Pinpoint the cell where the given text exists, returning its (X, Y) midpoint coordinate. 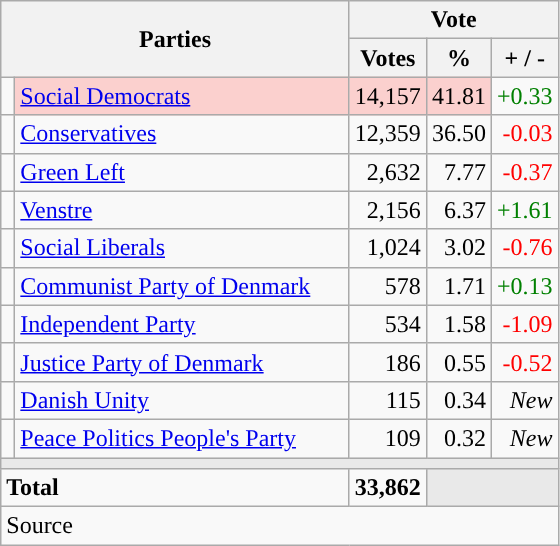
1.58 (458, 324)
Vote (454, 20)
Venstre (182, 210)
Communist Party of Denmark (182, 286)
Total (176, 488)
+1.61 (524, 210)
+0.33 (524, 96)
0.55 (458, 362)
115 (388, 400)
41.81 (458, 96)
Danish Unity (182, 400)
Conservatives (182, 134)
1.71 (458, 286)
Source (280, 526)
36.50 (458, 134)
1,024 (388, 248)
+ / - (524, 58)
Social Liberals (182, 248)
2,632 (388, 172)
186 (388, 362)
Independent Party (182, 324)
Peace Politics People's Party (182, 438)
Social Democrats (182, 96)
0.32 (458, 438)
-0.37 (524, 172)
Parties (176, 39)
-1.09 (524, 324)
0.34 (458, 400)
3.02 (458, 248)
-0.52 (524, 362)
7.77 (458, 172)
109 (388, 438)
Votes (388, 58)
2,156 (388, 210)
578 (388, 286)
14,157 (388, 96)
% (458, 58)
33,862 (388, 488)
Justice Party of Denmark (182, 362)
534 (388, 324)
-0.03 (524, 134)
+0.13 (524, 286)
12,359 (388, 134)
6.37 (458, 210)
Green Left (182, 172)
-0.76 (524, 248)
